For the text-containing cell, return its midpoint in [x, y] coordinate format. 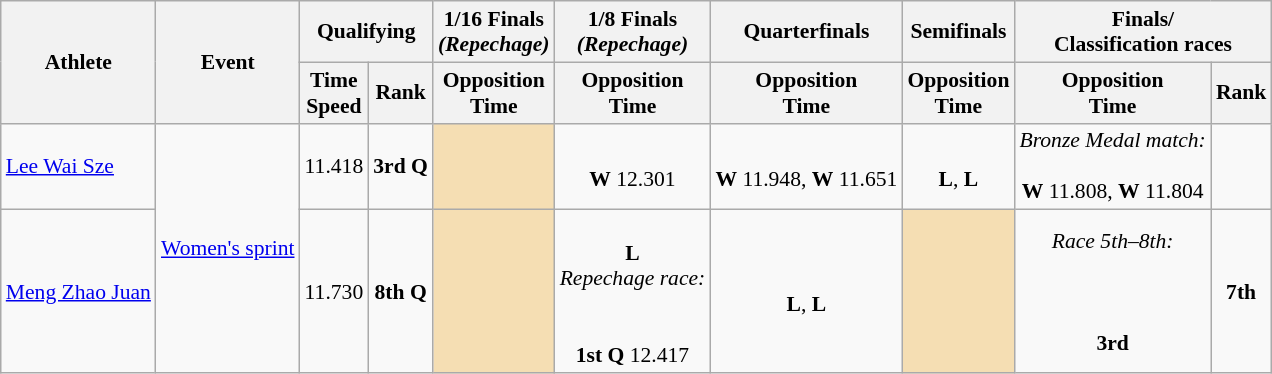
Lee Wai Sze [78, 166]
1/8 Finals(Repechage) [633, 32]
Bronze Medal match:W 11.808, W 11.804 [1112, 166]
Women's sprint [228, 248]
Meng Zhao Juan [78, 292]
Semifinals [958, 32]
Qualifying [366, 32]
1/16 Finals(Repechage) [494, 32]
Finals/Classification races [1142, 32]
TimeSpeed [334, 92]
11.730 [334, 292]
Athlete [78, 62]
11.418 [334, 166]
8th Q [400, 292]
W 11.948, W 11.651 [806, 166]
W 12.301 [633, 166]
Event [228, 62]
LRepechage race:1st Q 12.417 [633, 292]
Quarterfinals [806, 32]
Race 5th–8th:3rd [1112, 292]
7th [1242, 292]
3rd Q [400, 166]
